Capture the cell that displays the provided text and extract its [x, y] central coordinate. 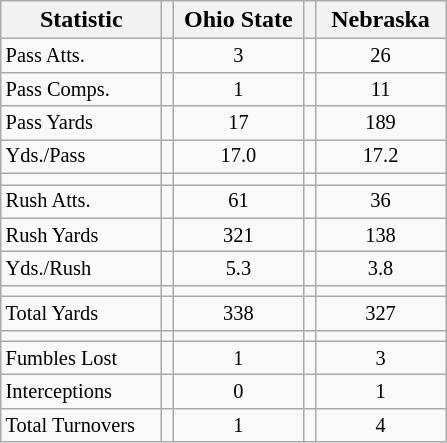
0 [238, 392]
Pass Yards [82, 123]
26 [380, 56]
Yds./Rush [82, 269]
Rush Atts. [82, 201]
338 [238, 314]
Ohio State [238, 20]
17 [238, 123]
Pass Comps. [82, 89]
189 [380, 123]
Statistic [82, 20]
Rush Yards [82, 235]
5.3 [238, 269]
Nebraska [380, 20]
11 [380, 89]
Total Turnovers [82, 426]
Pass Atts. [82, 56]
Fumbles Lost [82, 358]
4 [380, 426]
Total Yards [82, 314]
3.8 [380, 269]
Interceptions [82, 392]
Yds./Pass [82, 157]
36 [380, 201]
61 [238, 201]
321 [238, 235]
327 [380, 314]
17.0 [238, 157]
17.2 [380, 157]
138 [380, 235]
